Identify which cell holds the provided text, then report its (x, y) central coordinate. 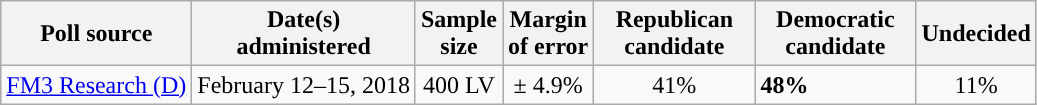
February 12–15, 2018 (304, 85)
Date(s)administered (304, 34)
41% (674, 85)
400 LV (458, 85)
48% (836, 85)
Poll source (96, 34)
Samplesize (458, 34)
Undecided (976, 34)
± 4.9% (548, 85)
Republicancandidate (674, 34)
FM3 Research (D) (96, 85)
Democraticcandidate (836, 34)
11% (976, 85)
Marginof error (548, 34)
